Search for the cell housing the specified text and yield its [X, Y] center coordinate. 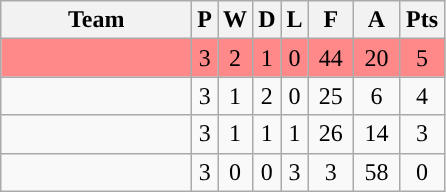
W [236, 20]
Team [96, 20]
L [294, 20]
5 [422, 58]
58 [377, 172]
6 [377, 96]
D [267, 20]
F [331, 20]
A [377, 20]
P [205, 20]
26 [331, 134]
14 [377, 134]
25 [331, 96]
44 [331, 58]
Pts [422, 20]
20 [377, 58]
4 [422, 96]
